Provide the (X, Y) coordinate of the cell's center where the given text is located.  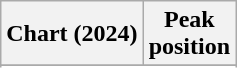
Peakposition (189, 34)
Chart (2024) (72, 34)
